Identify which cell holds the provided text, then report its (x, y) central coordinate. 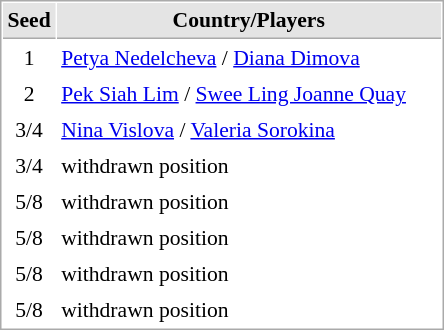
Country/Players (249, 21)
1 (29, 57)
Nina Vislova / Valeria Sorokina (249, 129)
Seed (29, 21)
Pek Siah Lim / Swee Ling Joanne Quay (249, 93)
2 (29, 93)
Petya Nedelcheva / Diana Dimova (249, 57)
